Search for the cell housing the specified text and yield its (x, y) center coordinate. 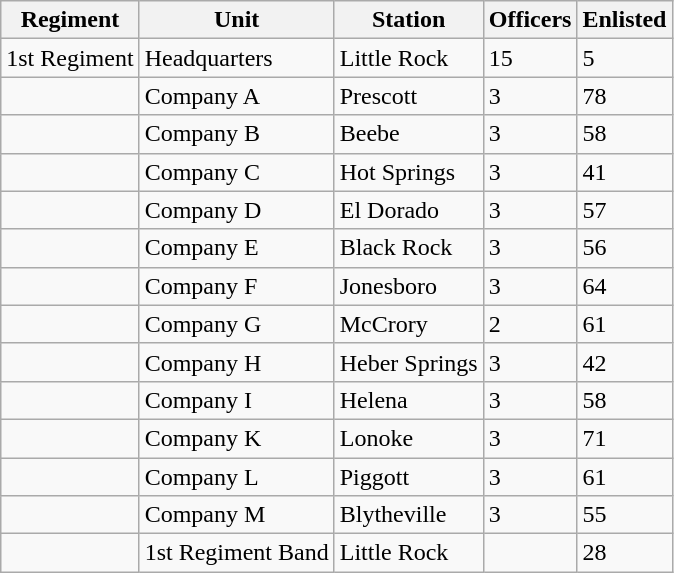
Black Rock (408, 248)
Piggott (408, 477)
El Dorado (408, 210)
71 (624, 438)
Officers (530, 20)
28 (624, 553)
Company B (236, 134)
Lonoke (408, 438)
Company K (236, 438)
Heber Springs (408, 362)
Company I (236, 400)
1st Regiment (70, 58)
Regiment (70, 20)
64 (624, 286)
57 (624, 210)
Enlisted (624, 20)
Company F (236, 286)
Helena (408, 400)
Company H (236, 362)
1st Regiment Band (236, 553)
Blytheville (408, 515)
Hot Springs (408, 172)
Company L (236, 477)
Company D (236, 210)
Jonesboro (408, 286)
Company A (236, 96)
McCrory (408, 324)
5 (624, 58)
78 (624, 96)
2 (530, 324)
Company C (236, 172)
41 (624, 172)
Station (408, 20)
Company M (236, 515)
Beebe (408, 134)
Company G (236, 324)
Company E (236, 248)
Headquarters (236, 58)
55 (624, 515)
42 (624, 362)
Prescott (408, 96)
15 (530, 58)
56 (624, 248)
Unit (236, 20)
